From the cell containing the given text, extract its center point as (x, y) coordinate. 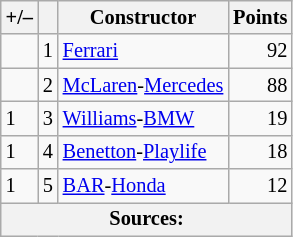
92 (260, 51)
Points (260, 17)
+/– (20, 17)
2 (48, 85)
BAR-Honda (143, 186)
5 (48, 186)
Williams-BMW (143, 118)
18 (260, 152)
Benetton-Playlife (143, 152)
12 (260, 186)
Constructor (143, 17)
4 (48, 152)
Ferrari (143, 51)
3 (48, 118)
McLaren-Mercedes (143, 85)
88 (260, 85)
19 (260, 118)
Sources: (147, 219)
